Output the (x, y) coordinate of the center of the cell containing the given text.  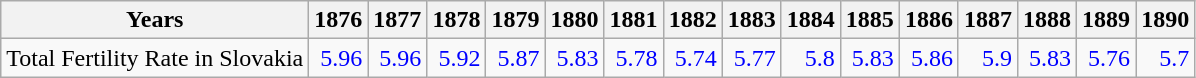
1889 (1106, 20)
5.92 (456, 58)
5.77 (752, 58)
1878 (456, 20)
5.86 (928, 58)
5.7 (1166, 58)
1886 (928, 20)
1884 (810, 20)
1888 (1048, 20)
5.87 (516, 58)
1877 (398, 20)
1881 (634, 20)
1876 (338, 20)
1887 (988, 20)
1883 (752, 20)
5.78 (634, 58)
5.9 (988, 58)
1882 (692, 20)
Years (155, 20)
1880 (574, 20)
5.74 (692, 58)
1879 (516, 20)
5.8 (810, 58)
5.76 (1106, 58)
1885 (870, 20)
Total Fertility Rate in Slovakia (155, 58)
1890 (1166, 20)
